Return the (x, y) coordinate for the center point of the cell that contains the specified text.  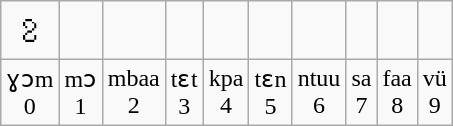
ꛯ (30, 30)
faa8 (397, 92)
kpa4 (226, 92)
tɛt3 (184, 92)
ntuu6 (319, 92)
vü9 (434, 92)
mɔ1 (80, 92)
ɣɔm0 (30, 92)
sa7 (362, 92)
tɛn5 (270, 92)
mbaa2 (134, 92)
